From the cell containing the given text, extract its center point as (X, Y) coordinate. 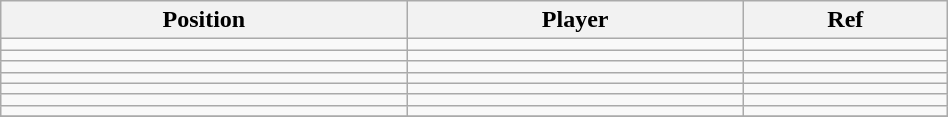
Ref (845, 20)
Player (576, 20)
Position (204, 20)
